Capture the cell that displays the provided text and extract its [x, y] central coordinate. 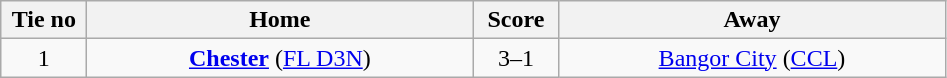
Tie no [44, 20]
1 [44, 58]
3–1 [516, 58]
Chester (FL D3N) [280, 58]
Score [516, 20]
Bangor City (CCL) [752, 58]
Home [280, 20]
Away [752, 20]
